Locate the cell with the specified text and output its [x, y] center coordinate. 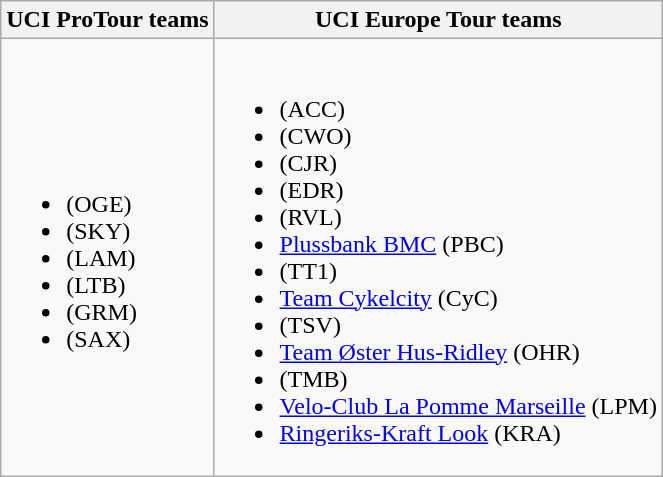
UCI ProTour teams [108, 20]
(OGE) (SKY) (LAM) (LTB) (GRM) (SAX) [108, 258]
UCI Europe Tour teams [438, 20]
